Scan for the cell matching the given text and deliver its (X, Y) coordinate at center. 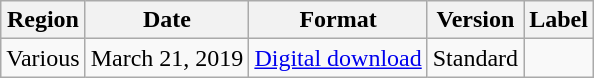
Various (43, 58)
Version (475, 20)
Digital download (338, 58)
Format (338, 20)
Region (43, 20)
March 21, 2019 (167, 58)
Date (167, 20)
Standard (475, 58)
Label (559, 20)
